For the text-containing cell, return its midpoint in [X, Y] coordinate format. 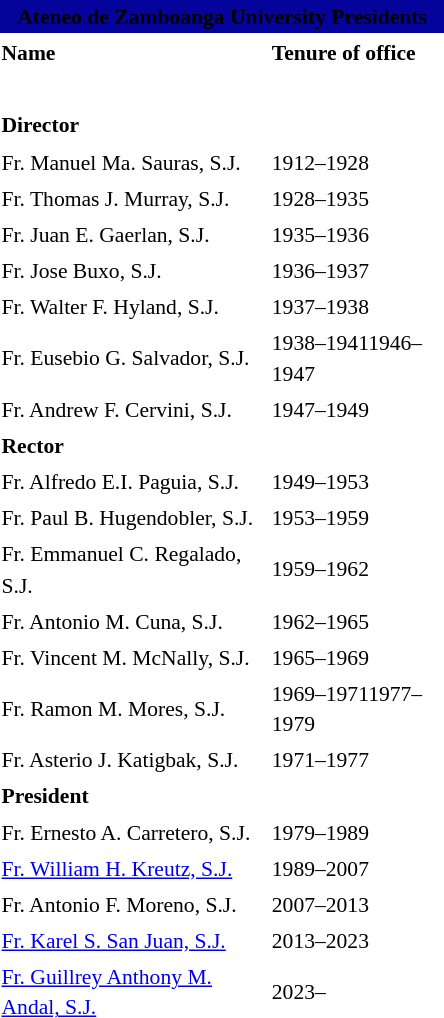
1912–1928 [357, 162]
Fr. Emmanuel C. Regalado, S.J. [134, 570]
Fr. Asterio J. Katigbak, S.J. [134, 760]
Fr. Juan E. Gaerlan, S.J. [134, 234]
1947–1949 [357, 410]
Tenure of office [357, 52]
Fr. Walter F. Hyland, S.J. [134, 306]
Fr. William H. Kreutz, S.J. [134, 868]
1971–1977 [357, 760]
1936–1937 [357, 270]
2007–2013 [357, 904]
1965–1969 [357, 656]
1959–1962 [357, 570]
1969–19711977–1979 [357, 708]
Fr. Paul B. Hugendobler, S.J. [134, 518]
Fr. Jose Buxo, S.J. [134, 270]
Fr. Alfredo E.I. Paguia, S.J. [134, 482]
1989–2007 [357, 868]
1953–1959 [357, 518]
1928–1935 [357, 198]
Fr. Karel S. San Juan, S.J. [134, 940]
1979–1989 [357, 832]
2013–2023 [357, 940]
1962–1965 [357, 620]
Ateneo de Zamboanga University Presidents [222, 16]
Fr. Thomas J. Murray, S.J. [134, 198]
Fr. Manuel Ma. Sauras, S.J. [134, 162]
1949–1953 [357, 482]
Director [222, 126]
Fr. Antonio F. Moreno, S.J. [134, 904]
Fr. Antonio M. Cuna, S.J. [134, 620]
Rector [222, 446]
1935–1936 [357, 234]
Name [134, 52]
Fr. Eusebio G. Salvador, S.J. [134, 358]
1937–1938 [357, 306]
1938–19411946–1947 [357, 358]
Fr. Ernesto A. Carretero, S.J. [134, 832]
Fr. Vincent M. McNally, S.J. [134, 656]
Fr. Andrew F. Cervini, S.J. [134, 410]
Fr. Ramon M. Mores, S.J. [134, 708]
President [222, 796]
